Return (x, y) of the center of cell containing provided text 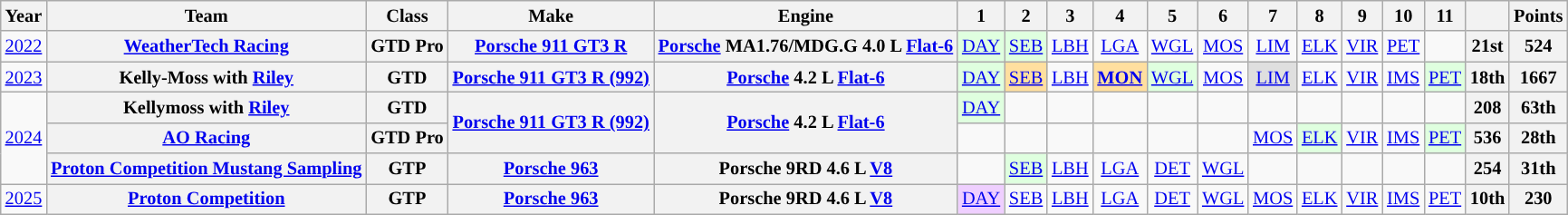
230 (1538, 199)
21st (1487, 46)
Kellymoss with Riley (207, 107)
MON (1121, 77)
Team (207, 15)
3 (1070, 15)
Points (1538, 15)
2 (1025, 15)
Class (407, 15)
6 (1223, 15)
Make (551, 15)
AO Racing (207, 138)
536 (1487, 138)
10th (1487, 199)
524 (1538, 46)
208 (1487, 107)
Porsche MA1.76/MDG.G 4.0 L Flat-6 (806, 46)
2024 (24, 138)
4 (1121, 15)
1667 (1538, 77)
Porsche 911 GT3 R (551, 46)
Kelly-Moss with Riley (207, 77)
Engine (806, 15)
2023 (24, 77)
10 (1403, 15)
5 (1172, 15)
28th (1538, 138)
254 (1487, 169)
11 (1445, 15)
31th (1538, 169)
Proton Competition (207, 199)
9 (1362, 15)
7 (1273, 15)
8 (1319, 15)
Year (24, 15)
18th (1487, 77)
63th (1538, 107)
1 (981, 15)
2025 (24, 199)
WeatherTech Racing (207, 46)
2022 (24, 46)
Proton Competition Mustang Sampling (207, 169)
